Identify which cell holds the provided text, then report its [x, y] central coordinate. 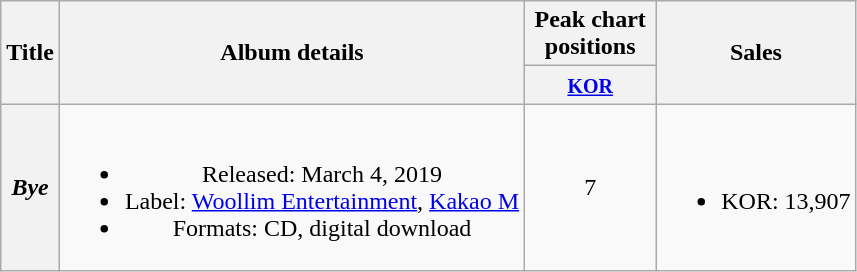
Peak chart positions [590, 34]
Title [30, 52]
Album details [292, 52]
Bye [30, 188]
7 [590, 188]
Released: March 4, 2019Label: Woollim Entertainment, Kakao MFormats: CD, digital download [292, 188]
KOR: 13,907 [756, 188]
Sales [756, 52]
KOR [590, 85]
